For the text-containing cell, return its midpoint in [x, y] coordinate format. 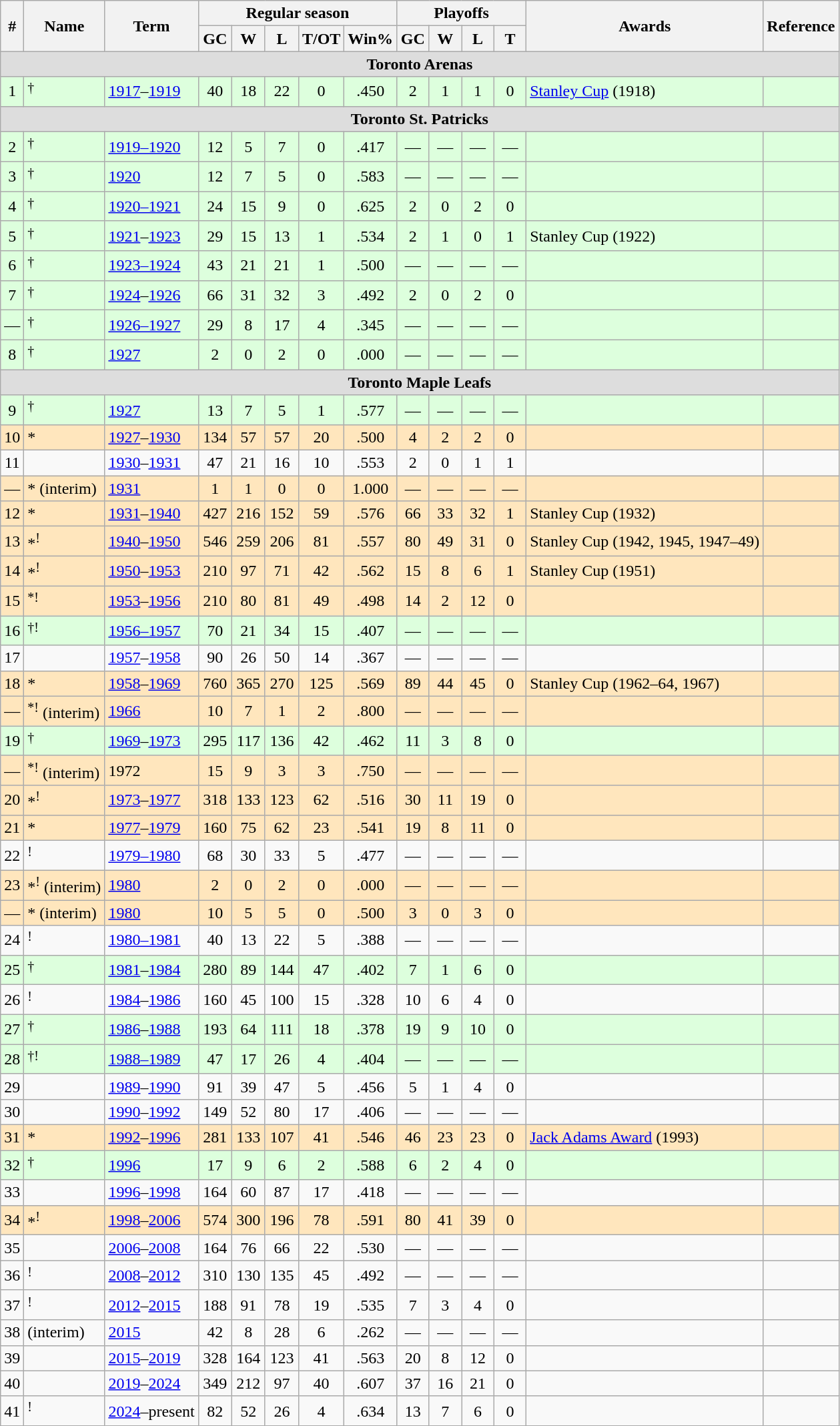
82 [215, 1411]
125 [321, 683]
.530 [371, 1248]
1917–1919 [151, 92]
1992–1996 [151, 1138]
270 [282, 683]
.456 [371, 1086]
281 [215, 1138]
1988–1989 [151, 1060]
1972 [151, 770]
280 [215, 970]
1979–1980 [151, 855]
.418 [371, 1192]
1931–1940 [151, 514]
1969–1973 [151, 741]
Toronto Arenas [420, 64]
.404 [371, 1060]
149 [215, 1112]
1981–1984 [151, 970]
1923–1924 [151, 266]
Playoffs [461, 13]
2015–2019 [151, 1358]
1980–1981 [151, 941]
71 [282, 571]
212 [248, 1383]
50 [282, 658]
.750 [371, 770]
.625 [371, 207]
1986–1988 [151, 1029]
.800 [371, 711]
.541 [371, 827]
.557 [371, 542]
46 [412, 1138]
1966 [151, 711]
427 [215, 514]
59 [321, 514]
206 [282, 542]
25 [12, 970]
1931 [151, 488]
310 [215, 1276]
Stanley Cup (1918) [645, 92]
.345 [371, 326]
Win% [371, 39]
.378 [371, 1029]
Term [151, 26]
44 [446, 683]
1921–1923 [151, 236]
Stanley Cup (1922) [645, 236]
.262 [371, 1333]
1996–1998 [151, 1192]
27 [12, 1029]
1989–1990 [151, 1086]
2006–2008 [151, 1248]
Name [64, 26]
1920–1921 [151, 207]
.477 [371, 855]
1996 [151, 1165]
.546 [371, 1138]
1957–1958 [151, 658]
.516 [371, 801]
.576 [371, 514]
.328 [371, 1000]
.563 [371, 1358]
Stanley Cup (1932) [645, 514]
T [510, 39]
75 [248, 827]
Toronto St. Patricks [420, 119]
68 [215, 855]
216 [248, 514]
Regular season [298, 13]
134 [215, 438]
2019–2024 [151, 1383]
1919–1920 [151, 147]
2024–present [151, 1411]
Stanley Cup (1942, 1945, 1947–49) [645, 542]
87 [282, 1192]
60 [248, 1192]
76 [248, 1248]
.588 [371, 1165]
.553 [371, 463]
1950–1953 [151, 571]
259 [248, 542]
107 [282, 1138]
Stanley Cup (1951) [645, 571]
193 [215, 1029]
.407 [371, 631]
T/OT [321, 39]
38 [12, 1333]
64 [248, 1029]
.535 [371, 1305]
2008–2012 [151, 1276]
328 [215, 1358]
135 [282, 1276]
# [12, 26]
70 [215, 631]
1.000 [371, 488]
318 [215, 801]
Reference [801, 26]
90 [215, 658]
(interim) [64, 1333]
.498 [371, 601]
136 [282, 741]
.577 [371, 410]
1940–1950 [151, 542]
2015 [151, 1333]
100 [282, 1000]
152 [282, 514]
1930–1931 [151, 463]
.388 [371, 941]
Stanley Cup (1962–64, 1967) [645, 683]
1953–1956 [151, 601]
188 [215, 1305]
365 [248, 683]
43 [215, 266]
1973–1977 [151, 801]
196 [282, 1220]
117 [248, 741]
Jack Adams Award (1993) [645, 1138]
.450 [371, 92]
1998–2006 [151, 1220]
.583 [371, 176]
574 [215, 1220]
1956–1957 [151, 631]
349 [215, 1383]
.607 [371, 1383]
.367 [371, 658]
1924–1926 [151, 295]
.417 [371, 147]
Awards [645, 26]
.591 [371, 1220]
35 [12, 1248]
1926–1927 [151, 326]
546 [215, 542]
1984–1986 [151, 1000]
111 [282, 1029]
36 [12, 1276]
295 [215, 741]
.462 [371, 741]
.402 [371, 970]
.534 [371, 236]
.406 [371, 1112]
1920 [151, 176]
2012–2015 [151, 1305]
760 [215, 683]
300 [248, 1220]
130 [248, 1276]
1958–1969 [151, 683]
.562 [371, 571]
1977–1979 [151, 827]
.634 [371, 1411]
144 [282, 970]
.569 [371, 683]
1927–1930 [151, 438]
1990–1992 [151, 1112]
Toronto Maple Leafs [420, 382]
